Identify which cell holds the provided text, then report its (X, Y) central coordinate. 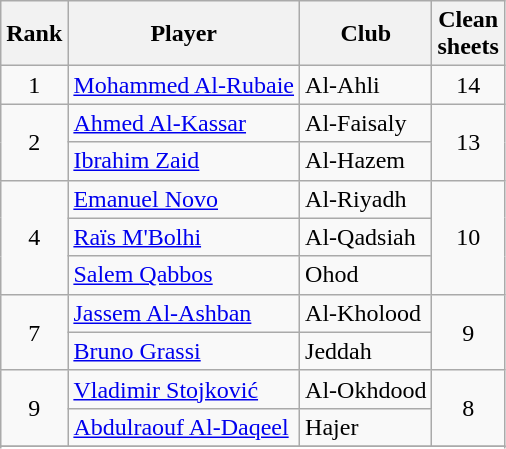
Ahmed Al-Kassar (184, 123)
Salem Qabbos (184, 275)
1 (34, 85)
4 (34, 237)
Cleansheets (468, 34)
Jassem Al-Ashban (184, 313)
Al-Riyadh (366, 199)
2 (34, 142)
Al-Qadsiah (366, 237)
Vladimir Stojković (184, 389)
13 (468, 142)
10 (468, 237)
Al-Faisaly (366, 123)
Bruno Grassi (184, 351)
Ohod (366, 275)
Player (184, 34)
14 (468, 85)
Al-Kholood (366, 313)
8 (468, 408)
Ibrahim Zaid (184, 161)
Mohammed Al-Rubaie (184, 85)
Rank (34, 34)
Al-Okhdood (366, 389)
Raïs M'Bolhi (184, 237)
Emanuel Novo (184, 199)
Abdulraouf Al-Daqeel (184, 427)
Hajer (366, 427)
Al-Ahli (366, 85)
Al-Hazem (366, 161)
7 (34, 332)
Jeddah (366, 351)
Club (366, 34)
